Identify which cell holds the provided text, then report its (X, Y) central coordinate. 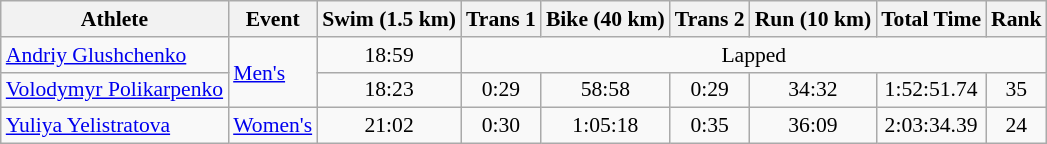
Yuliya Yelistratova (114, 126)
Bike (40 km) (606, 19)
Volodymyr Polikarpenko (114, 90)
24 (1016, 126)
36:09 (813, 126)
Run (10 km) (813, 19)
Andriy Glushchenko (114, 55)
34:32 (813, 90)
18:59 (389, 55)
Event (272, 19)
Men's (272, 72)
Swim (1.5 km) (389, 19)
Lapped (754, 55)
Total Time (931, 19)
0:30 (501, 126)
18:23 (389, 90)
58:58 (606, 90)
2:03:34.39 (931, 126)
Trans 2 (710, 19)
1:05:18 (606, 126)
Women's (272, 126)
0:35 (710, 126)
35 (1016, 90)
Trans 1 (501, 19)
21:02 (389, 126)
Athlete (114, 19)
1:52:51.74 (931, 90)
Rank (1016, 19)
